Extract the [X, Y] coordinate from the center of the cell holding the provided text.  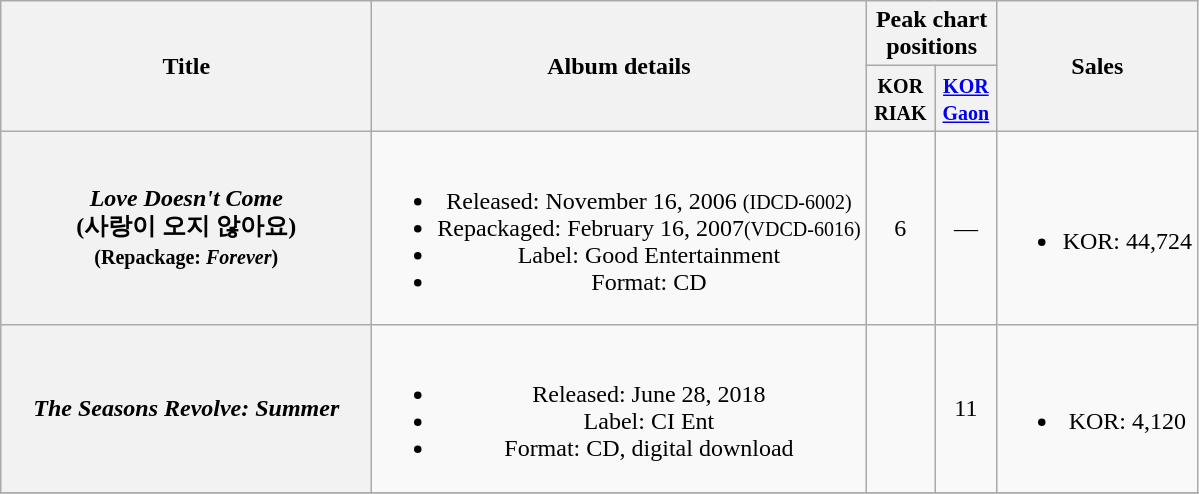
Title [186, 66]
6 [900, 228]
Peak chart positions [932, 34]
— [966, 228]
Released: June 28, 2018Label: CI EntFormat: CD, digital download [619, 408]
Sales [1097, 66]
KOR: 44,724 [1097, 228]
KORRIAK [900, 98]
Album details [619, 66]
Love Doesn't Come(사랑이 오지 않아요)(Repackage: Forever) [186, 228]
KORGaon [966, 98]
Released: November 16, 2006 (IDCD-6002)Repackaged: February 16, 2007(VDCD-6016)Label: Good EntertainmentFormat: CD [619, 228]
The Seasons Revolve: Summer [186, 408]
KOR: 4,120 [1097, 408]
11 [966, 408]
